For the text-containing cell, return its midpoint in (x, y) coordinate format. 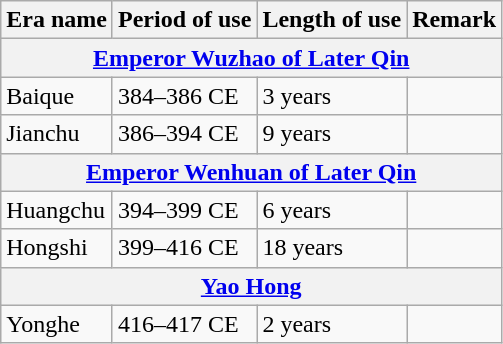
Yonghe (57, 324)
Period of use (184, 20)
384–386 CE (184, 96)
Emperor Wuzhao of Later Qin (252, 58)
416–417 CE (184, 324)
3 years (332, 96)
9 years (332, 134)
Era name (57, 20)
Jianchu (57, 134)
Huangchu (57, 210)
394–399 CE (184, 210)
2 years (332, 324)
6 years (332, 210)
Hongshi (57, 248)
Emperor Wenhuan of Later Qin (252, 172)
Yao Hong (252, 286)
Length of use (332, 20)
18 years (332, 248)
386–394 CE (184, 134)
Remark (454, 20)
399–416 CE (184, 248)
Baique (57, 96)
